Extract the (X, Y) coordinate from the center of the cell holding the provided text.  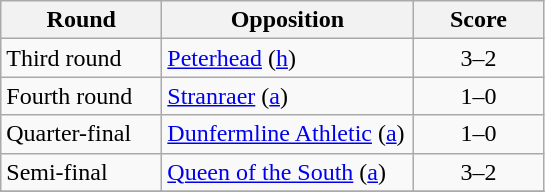
Queen of the South (a) (288, 172)
Third round (82, 58)
Fourth round (82, 96)
Peterhead (h) (288, 58)
Opposition (288, 20)
Quarter-final (82, 134)
Round (82, 20)
Score (478, 20)
Stranraer (a) (288, 96)
Semi-final (82, 172)
Dunfermline Athletic (a) (288, 134)
